Locate the cell with the specified text and output its [X, Y] center coordinate. 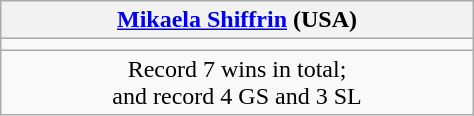
Mikaela Shiffrin (USA) [237, 20]
Record 7 wins in total;and record 4 GS and 3 SL [237, 82]
